Find where the given text appears and provide that cell's center as (X, Y) coordinate. 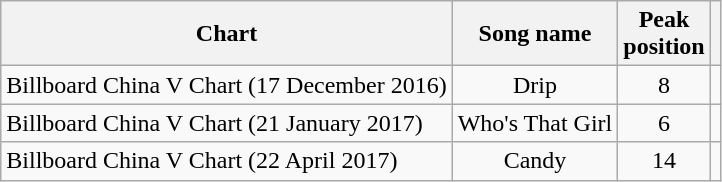
Who's That Girl (535, 123)
Song name (535, 34)
Billboard China V Chart (17 December 2016) (226, 85)
Chart (226, 34)
8 (664, 85)
14 (664, 161)
Billboard China V Chart (21 January 2017) (226, 123)
Peakposition (664, 34)
Candy (535, 161)
6 (664, 123)
Billboard China V Chart (22 April 2017) (226, 161)
Drip (535, 85)
